Find where the given text appears and provide that cell's center as (x, y) coordinate. 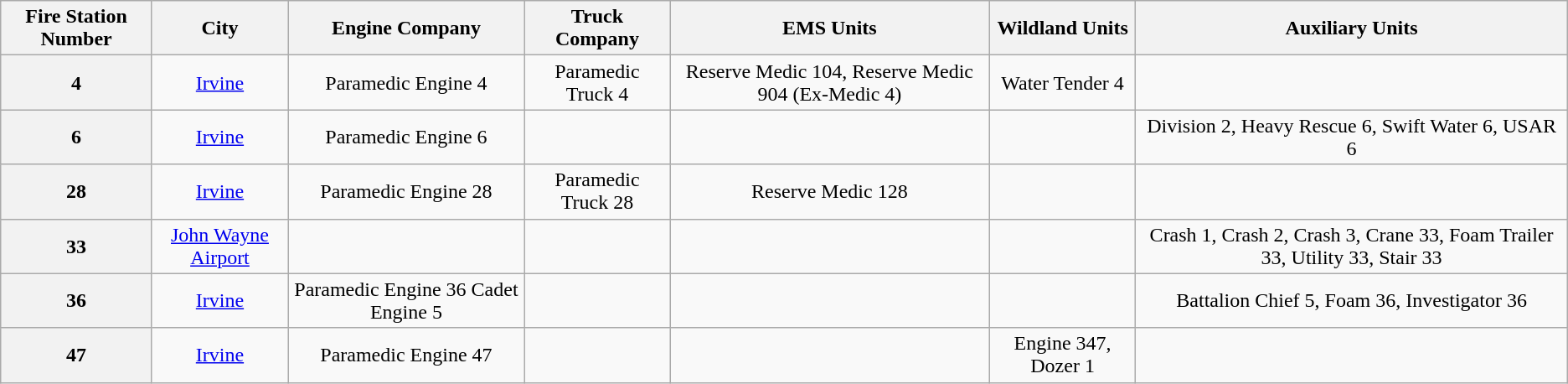
28 (77, 191)
John Wayne Airport (219, 246)
Fire Station Number (77, 29)
Crash 1, Crash 2, Crash 3, Crane 33, Foam Trailer 33, Utility 33, Stair 33 (1352, 246)
Engine 347, Dozer 1 (1062, 355)
EMS Units (830, 29)
Reserve Medic 104, Reserve Medic 904 (Ex-Medic 4) (830, 82)
Paramedic Engine 4 (407, 82)
47 (77, 355)
Paramedic Truck 28 (596, 191)
Paramedic Engine 28 (407, 191)
Wildland Units (1062, 29)
33 (77, 246)
Paramedic Truck 4 (596, 82)
Paramedic Engine 36 Cadet Engine 5 (407, 300)
36 (77, 300)
Paramedic Engine 6 (407, 138)
4 (77, 82)
Auxiliary Units (1352, 29)
City (219, 29)
Division 2, Heavy Rescue 6, Swift Water 6, USAR 6 (1352, 138)
Paramedic Engine 47 (407, 355)
Reserve Medic 128 (830, 191)
Engine Company (407, 29)
Water Tender 4 (1062, 82)
6 (77, 138)
Battalion Chief 5, Foam 36, Investigator 36 (1352, 300)
Truck Company (596, 29)
